Find where the given text appears and provide that cell's center as (x, y) coordinate. 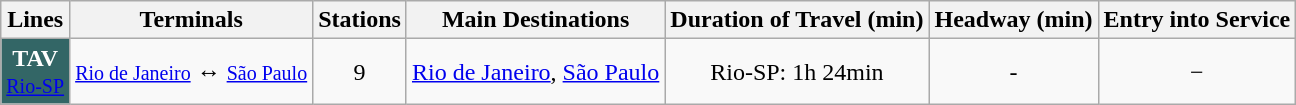
Rio de Janeiro ↔ São Paulo (192, 72)
TAVRio-SP (36, 72)
Headway (min) (1014, 20)
Lines (36, 20)
Duration of Travel (min) (797, 20)
− (1197, 72)
Rio de Janeiro, São Paulo (535, 72)
Entry into Service (1197, 20)
Terminals (192, 20)
Rio-SP: 1h 24min (797, 72)
Main Destinations (535, 20)
- (1014, 72)
9 (360, 72)
Stations (360, 20)
